Determine the (X, Y) coordinate at the center of the cell enclosing the given text.  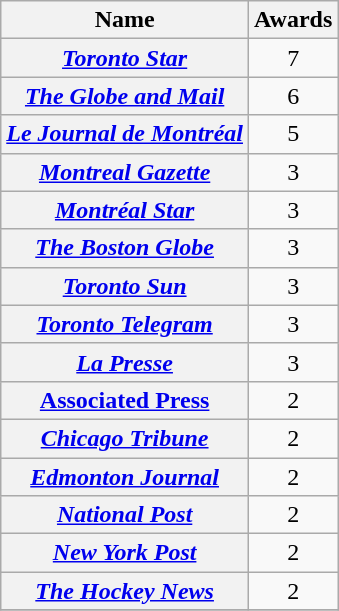
The Globe and Mail (125, 96)
Montreal Gazette (125, 172)
The Boston Globe (125, 248)
The Hockey News (125, 591)
7 (294, 58)
Toronto Telegram (125, 324)
Name (125, 20)
Awards (294, 20)
Montréal Star (125, 210)
National Post (125, 515)
La Presse (125, 362)
Toronto Star (125, 58)
New York Post (125, 553)
Toronto Sun (125, 286)
Edmonton Journal (125, 477)
Associated Press (125, 400)
5 (294, 134)
Le Journal de Montréal (125, 134)
Chicago Tribune (125, 438)
6 (294, 96)
